Identify which cell holds the provided text, then report its [x, y] central coordinate. 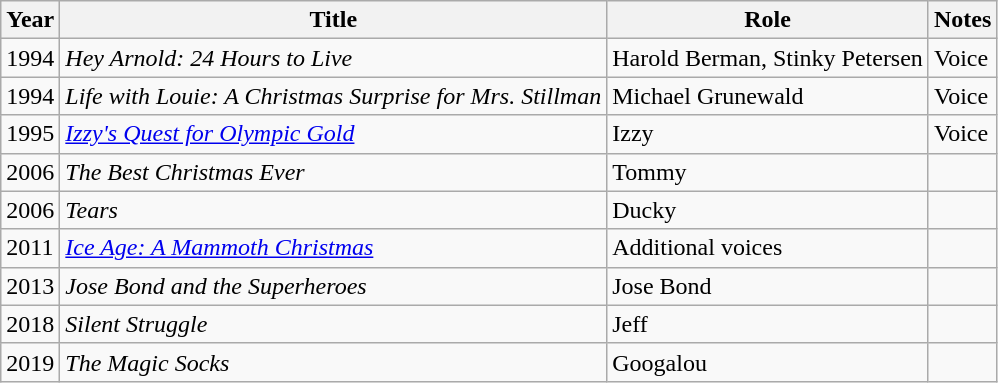
Year [30, 20]
Title [334, 20]
Life with Louie: A Christmas Surprise for Mrs. Stillman [334, 96]
Hey Arnold: 24 Hours to Live [334, 58]
Izzy's Quest for Olympic Gold [334, 134]
Silent Struggle [334, 324]
Ducky [768, 210]
Michael Grunewald [768, 96]
Role [768, 20]
Jeff [768, 324]
Izzy [768, 134]
The Best Christmas Ever [334, 172]
Tommy [768, 172]
The Magic Socks [334, 362]
Ice Age: A Mammoth Christmas [334, 248]
2019 [30, 362]
1995 [30, 134]
Tears [334, 210]
Notes [962, 20]
Jose Bond [768, 286]
2011 [30, 248]
2018 [30, 324]
2013 [30, 286]
Additional voices [768, 248]
Harold Berman, Stinky Petersen [768, 58]
Jose Bond and the Superheroes [334, 286]
Googalou [768, 362]
